Determine the (x, y) coordinate at the center of the cell enclosing the given text.  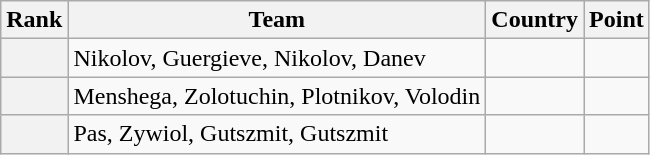
Menshega, Zolotuchin, Plotnikov, Volodin (277, 96)
Pas, Zywiol, Gutszmit, Gutszmit (277, 134)
Country (535, 20)
Nikolov, Guergieve, Nikolov, Danev (277, 58)
Team (277, 20)
Point (617, 20)
Rank (34, 20)
